For the text-containing cell, return its midpoint in (X, Y) coordinate format. 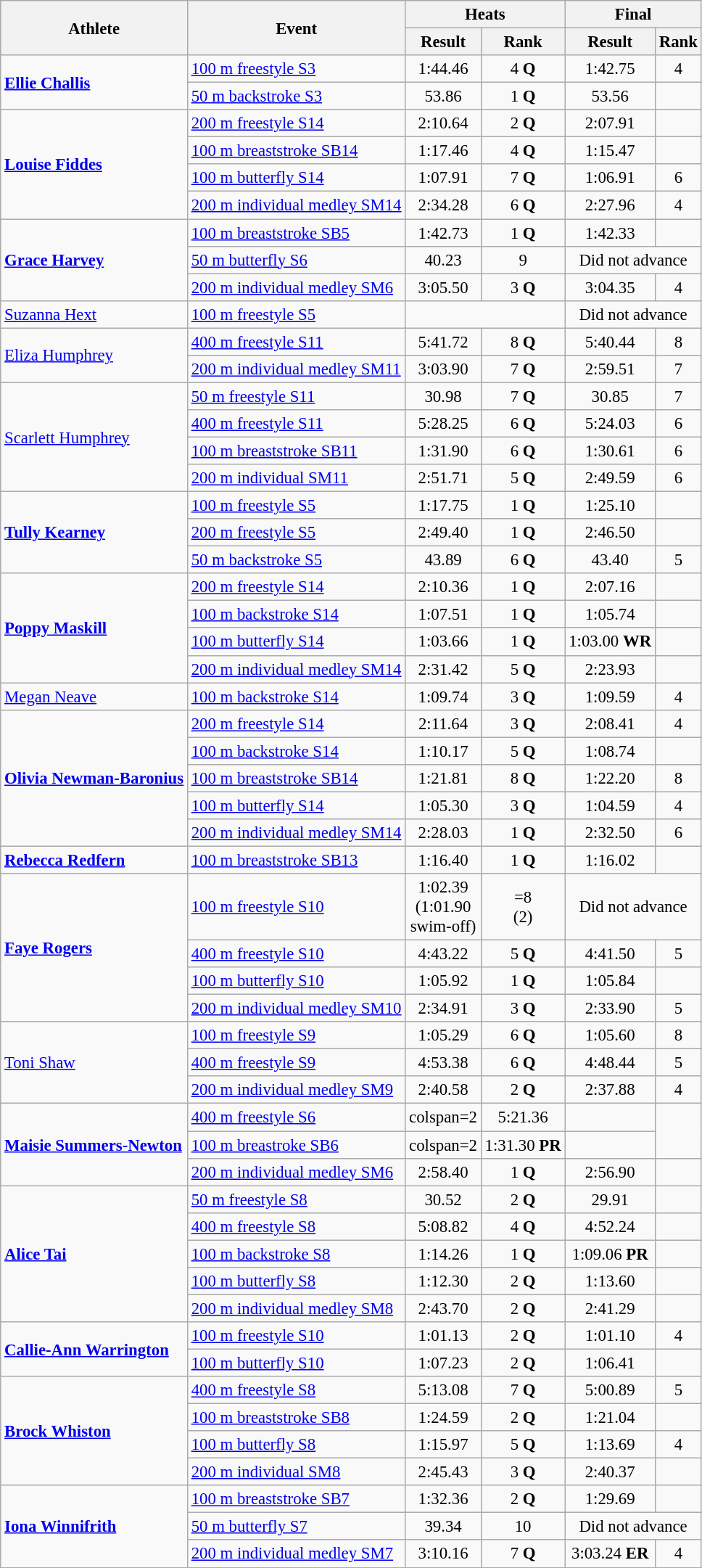
43.89 (443, 560)
Faye Rogers (94, 948)
Iona Winnifrith (94, 1527)
200 m freestyle S5 (296, 533)
2:07.16 (611, 587)
1:05.92 (443, 981)
1:12.30 (443, 1281)
4:52.24 (611, 1226)
1:32.36 (443, 1499)
2:32.50 (611, 833)
2:58.40 (443, 1172)
9 (523, 260)
Heats (485, 15)
1:17.75 (443, 506)
2:56.90 (611, 1172)
Athlete (94, 28)
2:34.28 (443, 205)
200 m individual SM11 (296, 478)
30.52 (443, 1199)
Brock Whiston (94, 1431)
1:07.51 (443, 615)
3:03.24 ER (611, 1554)
2:34.91 (443, 1009)
100 m breastroke SB6 (296, 1145)
1:15.47 (611, 151)
200 m individual SM8 (296, 1472)
Louise Fiddes (94, 164)
2:23.93 (611, 669)
1:10.17 (443, 751)
43.40 (611, 560)
3:05.50 (443, 287)
4:41.50 (611, 954)
1:42.73 (443, 233)
1:42.33 (611, 233)
50 m butterfly S7 (296, 1527)
100 m backstroke S8 (296, 1254)
100 m breaststroke SB7 (296, 1499)
400 m freestyle S6 (296, 1117)
53.56 (611, 97)
1:16.02 (611, 860)
5:21.36 (523, 1117)
Alice Tai (94, 1254)
100 m breaststroke SB8 (296, 1418)
4:48.44 (611, 1063)
30.98 (443, 396)
Olivia Newman-Baronius (94, 778)
29.91 (611, 1199)
Maisie Summers-Newton (94, 1145)
400 m freestyle S9 (296, 1063)
2:07.91 (611, 123)
2:59.51 (611, 369)
1:03.66 (443, 642)
2:28.03 (443, 833)
1:29.69 (611, 1499)
200 m individual medley SM9 (296, 1091)
2:10.64 (443, 123)
5:40.44 (611, 342)
100 m breaststroke SB13 (296, 860)
2:45.43 (443, 1472)
Tully Kearney (94, 533)
=8(2) (523, 907)
1:13.69 (611, 1445)
Grace Harvey (94, 260)
1:01.13 (443, 1336)
Rebecca Redfern (94, 860)
2:10.36 (443, 587)
2:33.90 (611, 1009)
50 m butterfly S6 (296, 260)
Final (633, 15)
5:13.08 (443, 1390)
200 m individual medley SM11 (296, 369)
5:41.72 (443, 342)
5:00.89 (611, 1390)
1:15.97 (443, 1445)
1:08.74 (611, 751)
1:14.26 (443, 1254)
1:01.10 (611, 1336)
1:04.59 (611, 805)
1:21.04 (611, 1418)
100 m breaststroke SB11 (296, 451)
1:31.90 (443, 451)
Scarlett Humphrey (94, 437)
5:08.82 (443, 1226)
5:28.25 (443, 424)
Megan Neave (94, 697)
Event (296, 28)
1:09.74 (443, 697)
2:46.50 (611, 533)
1:03.00 WR (611, 642)
1:05.30 (443, 805)
1:25.10 (611, 506)
2:37.88 (611, 1091)
10 (523, 1527)
100 m freestyle S3 (296, 69)
30.85 (611, 396)
1:31.30 PR (523, 1145)
200 m individual medley SM7 (296, 1554)
2:49.59 (611, 478)
100 m freestyle S9 (296, 1035)
3:03.90 (443, 369)
1:06.41 (611, 1363)
1:05.29 (443, 1035)
200 m individual medley SM8 (296, 1308)
1:09.59 (611, 697)
Eliza Humphrey (94, 356)
Ellie Challis (94, 83)
1:24.59 (443, 1418)
Callie-Ann Warrington (94, 1350)
50 m freestyle S8 (296, 1199)
2:27.96 (611, 205)
1:44.46 (443, 69)
1:30.61 (611, 451)
4:43.22 (443, 954)
40.23 (443, 260)
1:05.74 (611, 615)
1:13.60 (611, 1281)
2:40.37 (611, 1472)
1:06.91 (611, 178)
50 m backstroke S5 (296, 560)
1:05.84 (611, 981)
1:17.46 (443, 151)
50 m freestyle S11 (296, 396)
4:53.38 (443, 1063)
2:08.41 (611, 723)
2:43.70 (443, 1308)
Suzanna Hext (94, 314)
1:21.81 (443, 779)
1:16.40 (443, 860)
3:04.35 (611, 287)
Poppy Maskill (94, 628)
2:51.71 (443, 478)
2:41.29 (611, 1308)
1:42.75 (611, 69)
2:11.64 (443, 723)
39.34 (443, 1527)
2:49.40 (443, 533)
Toni Shaw (94, 1062)
1:07.23 (443, 1363)
1:02.39(1:01.90swim-off) (443, 907)
1:09.06 PR (611, 1254)
400 m freestyle S10 (296, 954)
1:22.20 (611, 779)
50 m backstroke S3 (296, 97)
200 m individual medley SM10 (296, 1009)
5:24.03 (611, 424)
2:31.42 (443, 669)
3:10.16 (443, 1554)
1:05.60 (611, 1035)
100 m breaststroke SB5 (296, 233)
53.86 (443, 97)
1:07.91 (443, 178)
2:40.58 (443, 1091)
